For the text-containing cell, return its midpoint in (x, y) coordinate format. 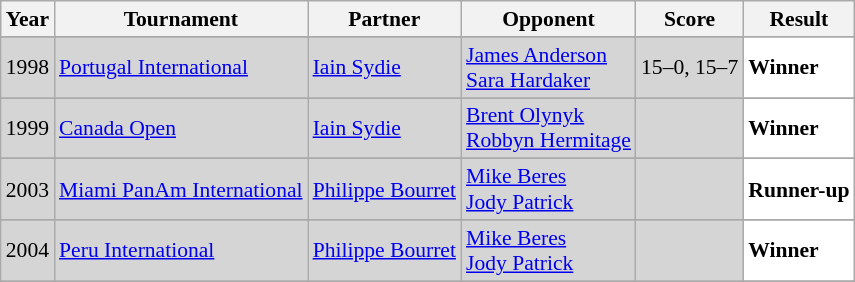
Canada Open (181, 128)
1998 (28, 68)
2003 (28, 190)
2004 (28, 250)
Score (690, 19)
Peru International (181, 250)
Portugal International (181, 68)
15–0, 15–7 (690, 68)
Runner-up (798, 190)
Miami PanAm International (181, 190)
1999 (28, 128)
Tournament (181, 19)
Opponent (548, 19)
Result (798, 19)
James Anderson Sara Hardaker (548, 68)
Brent Olynyk Robbyn Hermitage (548, 128)
Year (28, 19)
Partner (384, 19)
